Identify which cell holds the provided text, then report its (x, y) central coordinate. 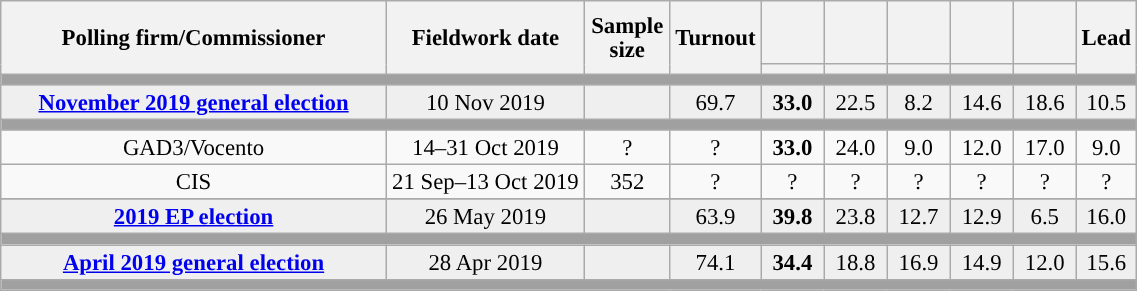
16.0 (1106, 218)
Fieldwork date (485, 38)
2019 EP election (194, 218)
10 Nov 2019 (485, 102)
34.4 (792, 262)
November 2019 general election (194, 102)
Lead (1106, 38)
Turnout (716, 38)
24.0 (856, 148)
17.0 (1044, 148)
14–31 Oct 2019 (485, 148)
10.5 (1106, 102)
Polling firm/Commissioner (194, 38)
63.9 (716, 218)
Sample size (627, 38)
18.8 (856, 262)
14.9 (982, 262)
April 2019 general election (194, 262)
GAD3/Vocento (194, 148)
6.5 (1044, 218)
12.7 (918, 218)
8.2 (918, 102)
18.6 (1044, 102)
69.7 (716, 102)
74.1 (716, 262)
21 Sep–13 Oct 2019 (485, 182)
22.5 (856, 102)
16.9 (918, 262)
12.9 (982, 218)
23.8 (856, 218)
26 May 2019 (485, 218)
39.8 (792, 218)
15.6 (1106, 262)
28 Apr 2019 (485, 262)
352 (627, 182)
14.6 (982, 102)
CIS (194, 182)
